Detect which cell encompasses the target text, then output its (x, y) center coordinate. 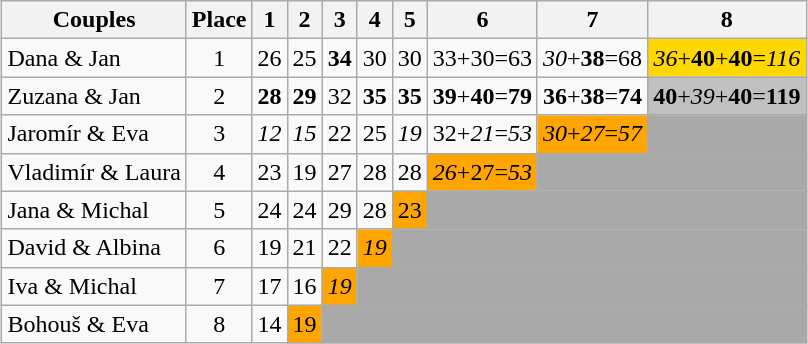
Zuzana & Jan (94, 96)
30+27=57 (592, 134)
26 (270, 58)
36+38=74 (592, 96)
12 (270, 134)
32+21=53 (482, 134)
14 (270, 324)
27 (340, 172)
26+27=53 (482, 172)
Bohouš & Eva (94, 324)
16 (304, 286)
34 (340, 58)
Couples (94, 20)
Place (219, 20)
36+40+40=116 (727, 58)
33+30=63 (482, 58)
Iva & Michal (94, 286)
David & Albina (94, 248)
40+39+40=119 (727, 96)
15 (304, 134)
Jaromír & Eva (94, 134)
17 (270, 286)
39+40=79 (482, 96)
21 (304, 248)
30+38=68 (592, 58)
32 (340, 96)
Vladimír & Laura (94, 172)
Dana & Jan (94, 58)
Jana & Michal (94, 210)
